Search for the cell housing the specified text and yield its [x, y] center coordinate. 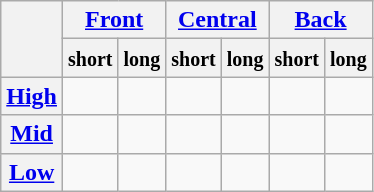
Low [32, 172]
High [32, 96]
Back [320, 20]
Mid [32, 134]
Central [218, 20]
Front [114, 20]
